Identify which cell holds the provided text, then report its (X, Y) central coordinate. 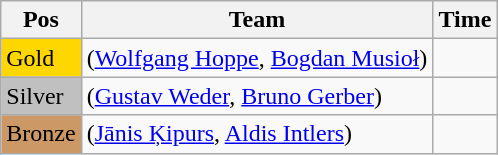
(Wolfgang Hoppe, Bogdan Musioł) (257, 58)
Time (465, 20)
Gold (41, 58)
Silver (41, 96)
Team (257, 20)
Bronze (41, 134)
Pos (41, 20)
(Jānis Ķipurs, Aldis Intlers) (257, 134)
(Gustav Weder, Bruno Gerber) (257, 96)
